Search for the cell housing the specified text and yield its (X, Y) center coordinate. 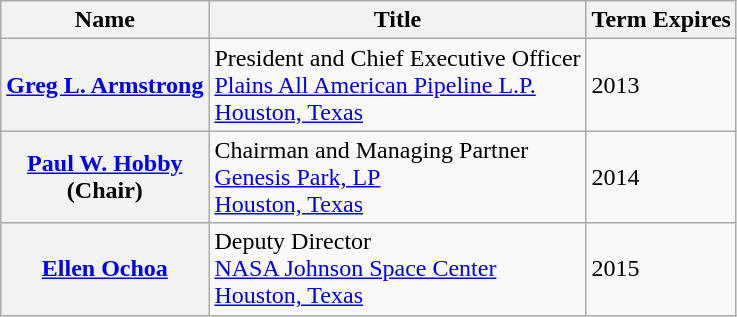
2015 (661, 269)
Ellen Ochoa (105, 269)
Chairman and Managing PartnerGenesis Park, LPHouston, Texas (398, 177)
Name (105, 20)
Greg L. Armstrong (105, 85)
Deputy DirectorNASA Johnson Space CenterHouston, Texas (398, 269)
Title (398, 20)
2013 (661, 85)
Paul W. Hobby(Chair) (105, 177)
Term Expires (661, 20)
President and Chief Executive OfficerPlains All American Pipeline L.P.Houston, Texas (398, 85)
2014 (661, 177)
